For the text-containing cell, return its midpoint in (X, Y) coordinate format. 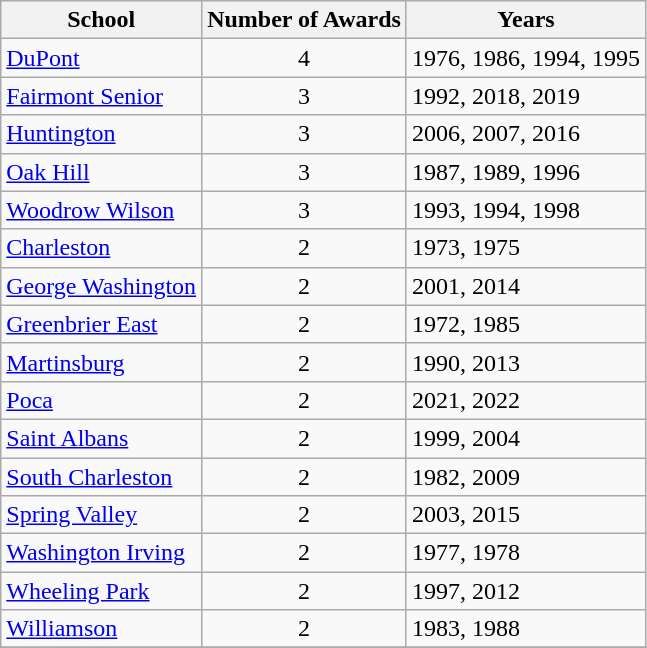
George Washington (102, 286)
1983, 1988 (526, 629)
1987, 1989, 1996 (526, 172)
1982, 2009 (526, 477)
South Charleston (102, 477)
2003, 2015 (526, 515)
Washington Irving (102, 553)
1992, 2018, 2019 (526, 96)
1977, 1978 (526, 553)
Williamson (102, 629)
1990, 2013 (526, 362)
School (102, 20)
2006, 2007, 2016 (526, 134)
2021, 2022 (526, 400)
Oak Hill (102, 172)
1999, 2004 (526, 438)
Spring Valley (102, 515)
Wheeling Park (102, 591)
Martinsburg (102, 362)
1997, 2012 (526, 591)
DuPont (102, 58)
Saint Albans (102, 438)
1973, 1975 (526, 248)
2001, 2014 (526, 286)
1993, 1994, 1998 (526, 210)
4 (304, 58)
1972, 1985 (526, 324)
Huntington (102, 134)
1976, 1986, 1994, 1995 (526, 58)
Woodrow Wilson (102, 210)
Years (526, 20)
Number of Awards (304, 20)
Greenbrier East (102, 324)
Fairmont Senior (102, 96)
Charleston (102, 248)
Poca (102, 400)
